From the cell containing the given text, extract its center point as (x, y) coordinate. 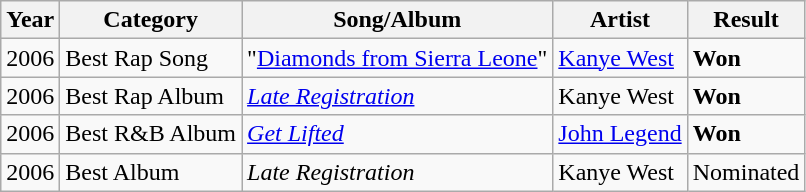
Song/Album (398, 20)
Best Album (151, 172)
Artist (620, 20)
Result (746, 20)
Nominated (746, 172)
Best Rap Song (151, 58)
Best R&B Album (151, 134)
Category (151, 20)
"Diamonds from Sierra Leone" (398, 58)
Best Rap Album (151, 96)
Get Lifted (398, 134)
John Legend (620, 134)
Year (30, 20)
